Return the (X, Y) coordinate for the center point of the cell that contains the specified text.  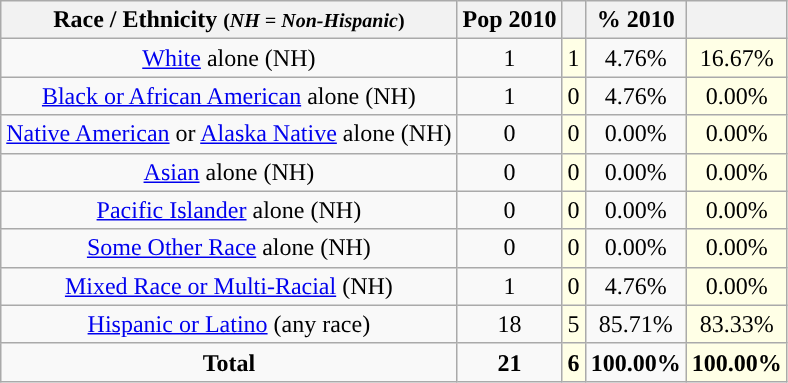
18 (510, 324)
Pacific Islander alone (NH) (229, 210)
Asian alone (NH) (229, 172)
5 (574, 324)
Mixed Race or Multi-Racial (NH) (229, 286)
White alone (NH) (229, 58)
Hispanic or Latino (any race) (229, 324)
16.67% (736, 58)
83.33% (736, 324)
6 (574, 362)
Black or African American alone (NH) (229, 96)
Pop 2010 (510, 20)
Total (229, 362)
Some Other Race alone (NH) (229, 248)
% 2010 (636, 20)
21 (510, 362)
85.71% (636, 324)
Native American or Alaska Native alone (NH) (229, 134)
Race / Ethnicity (NH = Non-Hispanic) (229, 20)
